Capture the cell that displays the provided text and extract its (X, Y) central coordinate. 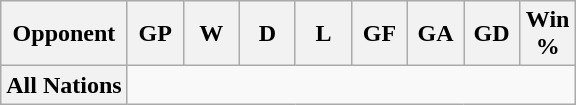
Win % (548, 34)
Opponent (64, 34)
D (267, 34)
L (323, 34)
W (211, 34)
GD (492, 34)
GA (435, 34)
GP (155, 34)
GF (379, 34)
All Nations (64, 85)
